Output the [x, y] coordinate of the center of the cell containing the given text.  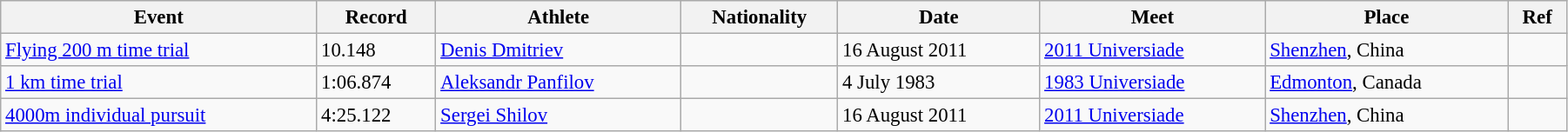
10.148 [376, 50]
Meet [1152, 17]
Sergei Shilov [559, 115]
Event [158, 17]
Nationality [760, 17]
Ref [1538, 17]
4 July 1983 [939, 82]
4:25.122 [376, 115]
Flying 200 m time trial [158, 50]
Athlete [559, 17]
Aleksandr Panfilov [559, 82]
Place [1387, 17]
Date [939, 17]
1:06.874 [376, 82]
Record [376, 17]
1983 Universiade [1152, 82]
4000m individual pursuit [158, 115]
Edmonton, Canada [1387, 82]
1 km time trial [158, 82]
Denis Dmitriev [559, 50]
